Return (X, Y) of the center of cell containing provided text 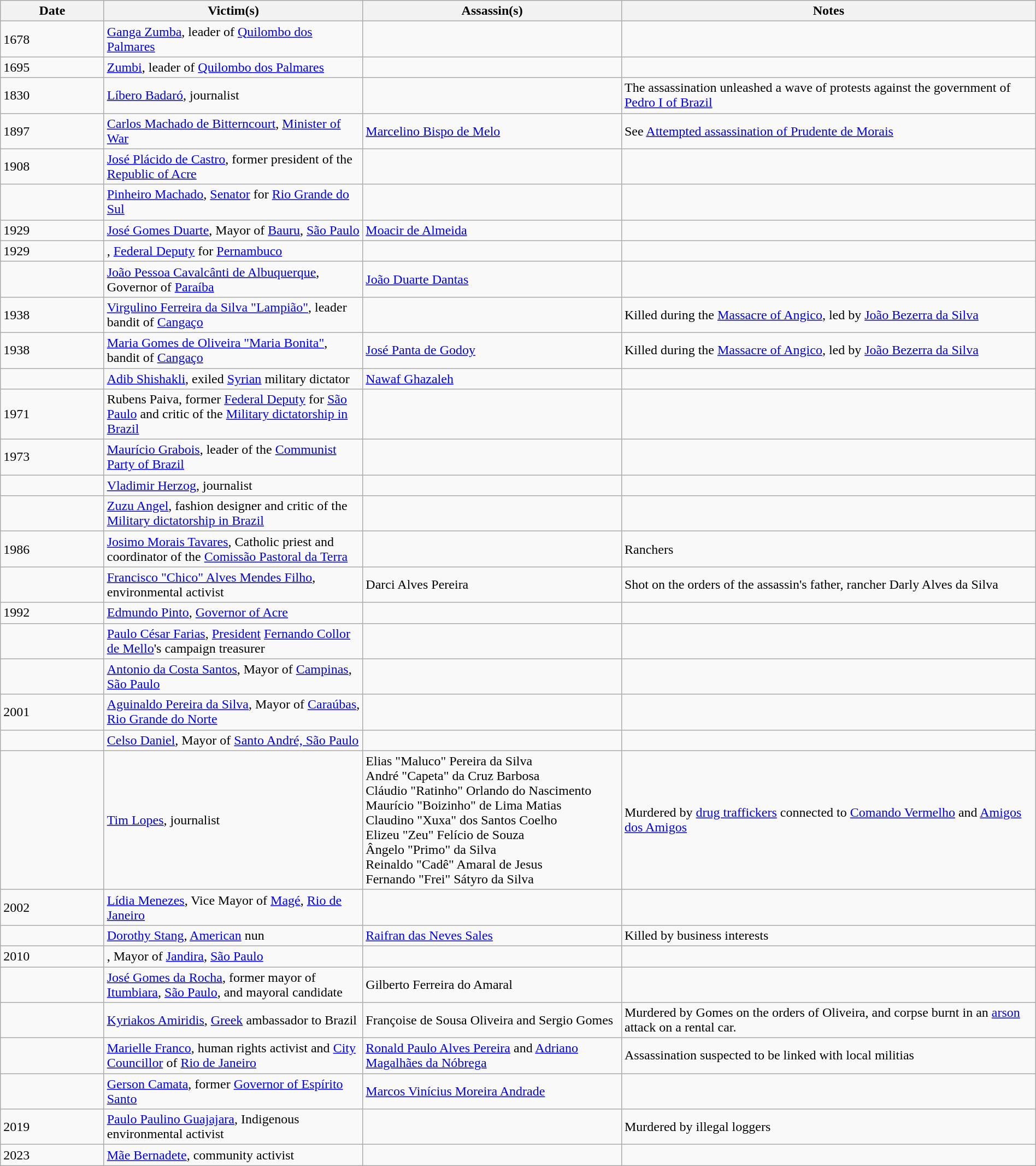
Adib Shishakli, exiled Syrian military dictator (233, 379)
Antonio da Costa Santos, Mayor of Campinas, São Paulo (233, 677)
Ronald Paulo Alves Pereira and Adriano Magalhães da Nóbrega (492, 1056)
2010 (52, 956)
1830 (52, 95)
Líbero Badaró, journalist (233, 95)
Murdered by drug traffickers connected to Comando Vermelho and Amigos dos Amigos (828, 820)
Maurício Grabois, leader of the Communist Party of Brazil (233, 457)
Tim Lopes, journalist (233, 820)
See Attempted assassination of Prudente de Morais (828, 131)
1992 (52, 613)
1973 (52, 457)
Notes (828, 11)
José Panta de Godoy (492, 350)
Rubens Paiva, former Federal Deputy for São Paulo and critic of the Military dictatorship in Brazil (233, 414)
, Federal Deputy for Pernambuco (233, 251)
1695 (52, 67)
Assassin(s) (492, 11)
2023 (52, 1155)
Ranchers (828, 549)
João Duarte Dantas (492, 279)
1908 (52, 166)
Vladimir Herzog, journalist (233, 485)
Killed by business interests (828, 935)
1971 (52, 414)
2002 (52, 907)
1986 (52, 549)
Mãe Bernadete, community activist (233, 1155)
2019 (52, 1127)
Paulo César Farias, President Fernando Collor de Mello's campaign treasurer (233, 641)
1678 (52, 39)
2001 (52, 712)
Darci Alves Pereira (492, 585)
Dorothy Stang, American nun (233, 935)
Gerson Camata, former Governor of Espírito Santo (233, 1091)
Gilberto Ferreira do Amaral (492, 984)
The assassination unleashed a wave of protests against the government of Pedro I of Brazil (828, 95)
Marielle Franco, human rights activist and City Councillor of Rio de Janeiro (233, 1056)
Virgulino Ferreira da Silva "Lampião", leader bandit of Cangaço (233, 315)
Marcos Vinícius Moreira Andrade (492, 1091)
Maria Gomes de Oliveira "Maria Bonita", bandit of Cangaço (233, 350)
Victim(s) (233, 11)
Date (52, 11)
Shot on the orders of the assassin's father, rancher Darly Alves da Silva (828, 585)
Josimo Morais Tavares, Catholic priest and coordinator of the Comissão Pastoral da Terra (233, 549)
Paulo Paulino Guajajara, Indigenous environmental activist (233, 1127)
Kyriakos Amiridis, Greek ambassador to Brazil (233, 1020)
Carlos Machado de Bitterncourt, Minister of War (233, 131)
Francisco "Chico" Alves Mendes Filho, environmental activist (233, 585)
José Plácido de Castro, former president of the Republic of Acre (233, 166)
, Mayor of Jandira, São Paulo (233, 956)
1897 (52, 131)
Assassination suspected to be linked with local militias (828, 1056)
Ganga Zumba, leader of Quilombo dos Palmares (233, 39)
Moacir de Almeida (492, 230)
Françoise de Sousa Oliveira and Sergio Gomes (492, 1020)
Pinheiro Machado, Senator for Rio Grande do Sul (233, 202)
Nawaf Ghazaleh (492, 379)
Zumbi, leader of Quilombo dos Palmares (233, 67)
Lídia Menezes, Vice Mayor of Magé, Rio de Janeiro (233, 907)
Edmundo Pinto, Governor of Acre (233, 613)
Murdered by Gomes on the orders of Oliveira, and corpse burnt in an arson attack on a rental car. (828, 1020)
Zuzu Angel, fashion designer and critic of the Military dictatorship in Brazil (233, 514)
Aguinaldo Pereira da Silva, Mayor of Caraúbas, Rio Grande do Norte (233, 712)
Raifran das Neves Sales (492, 935)
Marcelino Bispo de Melo (492, 131)
Celso Daniel, Mayor of Santo André, São Paulo (233, 740)
João Pessoa Cavalcânti de Albuquerque, Governor of Paraíba (233, 279)
José Gomes Duarte, Mayor of Bauru, São Paulo (233, 230)
José Gomes da Rocha, former mayor of Itumbiara, São Paulo, and mayoral candidate (233, 984)
Murdered by illegal loggers (828, 1127)
